Pinpoint the cell where the given text exists, returning its (X, Y) midpoint coordinate. 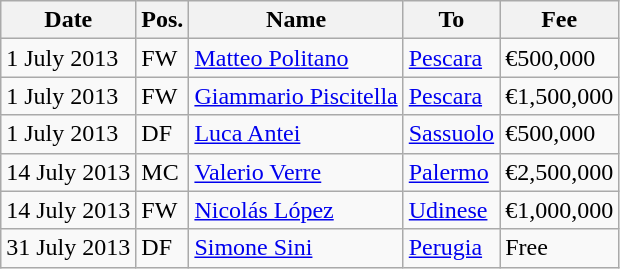
Luca Antei (296, 134)
Udinese (451, 210)
Palermo (451, 172)
MC (162, 172)
Free (560, 248)
Perugia (451, 248)
Pos. (162, 20)
€1,500,000 (560, 96)
Date (68, 20)
31 July 2013 (68, 248)
Valerio Verre (296, 172)
Giammario Piscitella (296, 96)
Nicolás López (296, 210)
Fee (560, 20)
Simone Sini (296, 248)
To (451, 20)
Sassuolo (451, 134)
Matteo Politano (296, 58)
€2,500,000 (560, 172)
€1,000,000 (560, 210)
Name (296, 20)
